Determine the [x, y] coordinate at the center of the cell enclosing the given text.  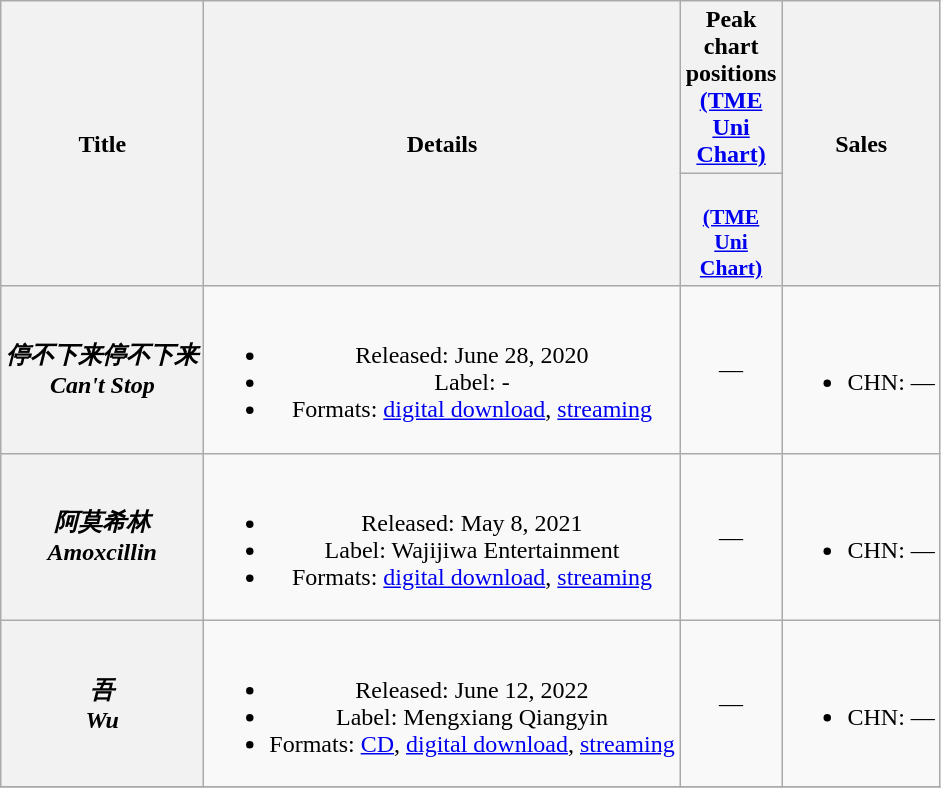
停不下来停不下来Can't Stop [102, 370]
吾Wu [102, 704]
(TME Uni Chart) [731, 230]
Details [442, 144]
Released: June 12, 2022Label: Mengxiang QiangyinFormats: CD, digital download, streaming [442, 704]
Peak chart positions (TME Uni Chart) [731, 88]
Sales [861, 144]
Title [102, 144]
Released: June 28, 2020Label: -Formats: digital download, streaming [442, 370]
Released: May 8, 2021Label: Wajijiwa EntertainmentFormats: digital download, streaming [442, 536]
阿莫希林Amoxcillin [102, 536]
